Locate the cell with the specified text and output its [x, y] center coordinate. 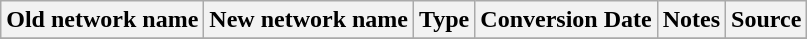
Type [444, 20]
Old network name [102, 20]
Notes [691, 20]
New network name [309, 20]
Conversion Date [566, 20]
Source [766, 20]
